Capture the cell that displays the provided text and extract its (X, Y) central coordinate. 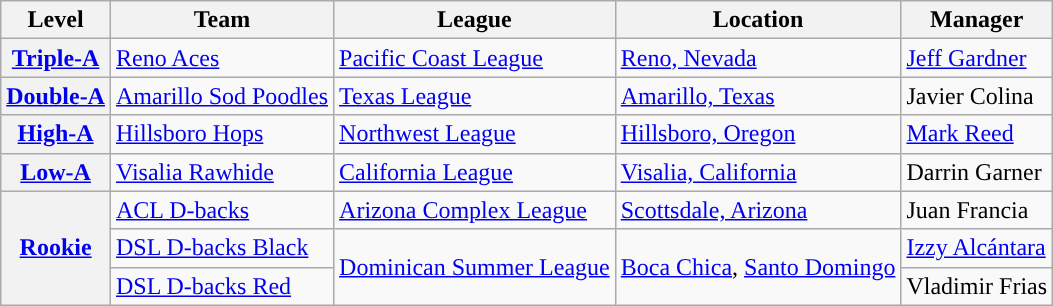
Izzy Alcántara (977, 248)
Rookie (56, 248)
California League (475, 172)
High-A (56, 134)
Darrin Garner (977, 172)
Boca Chica, Santo Domingo (758, 267)
Hillsboro, Oregon (758, 134)
Reno, Nevada (758, 58)
Visalia, California (758, 172)
ACL D-backs (222, 210)
Mark Reed (977, 134)
Pacific Coast League (475, 58)
Juan Francia (977, 210)
Arizona Complex League (475, 210)
Hillsboro Hops (222, 134)
League (475, 20)
Dominican Summer League (475, 267)
Jeff Gardner (977, 58)
Scottsdale, Arizona (758, 210)
Javier Colina (977, 96)
Team (222, 20)
Level (56, 20)
Visalia Rawhide (222, 172)
Texas League (475, 96)
Northwest League (475, 134)
Reno Aces (222, 58)
DSL D-backs Red (222, 286)
Triple-A (56, 58)
Vladimir Frias (977, 286)
Amarillo, Texas (758, 96)
Location (758, 20)
Manager (977, 20)
Amarillo Sod Poodles (222, 96)
Double-A (56, 96)
Low-A (56, 172)
DSL D-backs Black (222, 248)
